Return the (x, y) coordinate for the center point of the cell that contains the specified text.  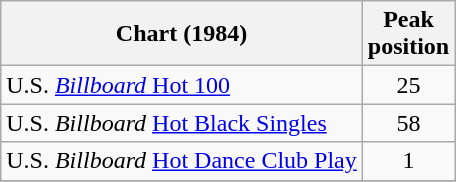
58 (408, 123)
Chart (1984) (182, 34)
U.S. Billboard Hot Dance Club Play (182, 161)
1 (408, 161)
Peakposition (408, 34)
U.S. Billboard Hot Black Singles (182, 123)
U.S. Billboard Hot 100 (182, 85)
25 (408, 85)
